Provide the (x, y) coordinate of the cell's center where the given text is located.  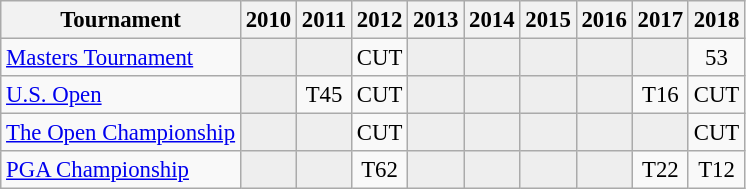
2013 (436, 20)
Tournament (121, 20)
T62 (379, 170)
2017 (660, 20)
53 (716, 58)
U.S. Open (121, 95)
PGA Championship (121, 170)
T12 (716, 170)
2014 (492, 20)
2011 (324, 20)
The Open Championship (121, 133)
2012 (379, 20)
T16 (660, 95)
2015 (548, 20)
T45 (324, 95)
2018 (716, 20)
2016 (604, 20)
Masters Tournament (121, 58)
T22 (660, 170)
2010 (268, 20)
